Detect which cell encompasses the target text, then output its [X, Y] center coordinate. 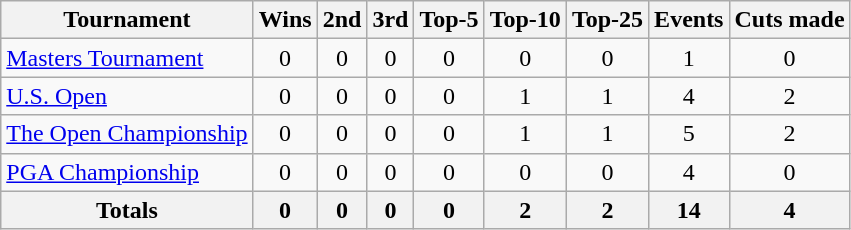
The Open Championship [127, 134]
14 [689, 210]
5 [689, 134]
Top-25 [607, 20]
Top-10 [525, 20]
PGA Championship [127, 172]
Totals [127, 210]
Wins [285, 20]
U.S. Open [127, 96]
2nd [342, 20]
Events [689, 20]
Cuts made [790, 20]
Top-5 [449, 20]
Tournament [127, 20]
Masters Tournament [127, 58]
3rd [390, 20]
